Locate the cell with the specified text and output its (x, y) center coordinate. 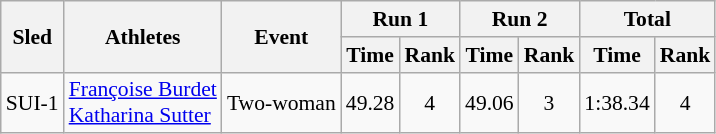
Run 2 (520, 19)
1:38.34 (616, 102)
Athletes (143, 36)
3 (550, 102)
Sled (32, 36)
Event (282, 36)
Run 1 (400, 19)
49.06 (490, 102)
Total (647, 19)
Françoise BurdetKatharina Sutter (143, 102)
49.28 (370, 102)
Two-woman (282, 102)
SUI-1 (32, 102)
